Detect which cell encompasses the target text, then output its (X, Y) center coordinate. 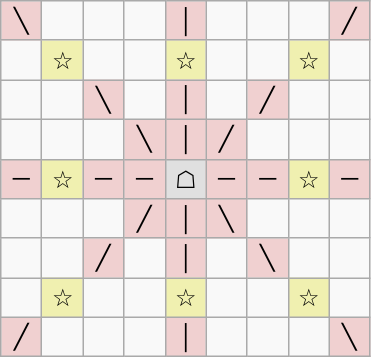
☖ (186, 179)
